Extract the [X, Y] coordinate from the center of the cell holding the provided text.  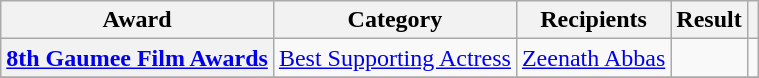
Category [394, 20]
Result [709, 20]
Recipients [593, 20]
Zeenath Abbas [593, 58]
8th Gaumee Film Awards [138, 58]
Award [138, 20]
Best Supporting Actress [394, 58]
